Extract the [X, Y] coordinate from the center of the cell holding the provided text.  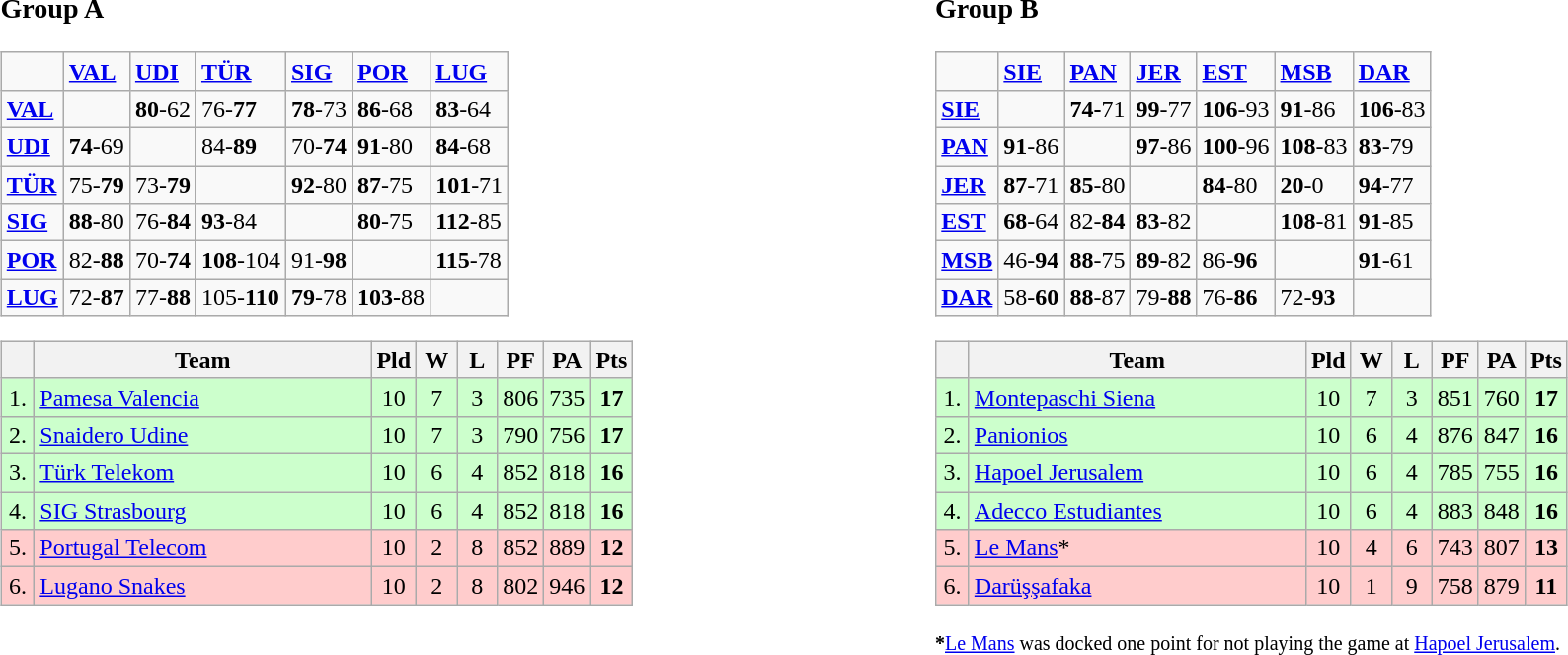
68-64 [1031, 222]
807 [1501, 548]
SIG Strasbourg [203, 511]
Hapoel Jerusalem [1137, 473]
Portugal Telecom [203, 548]
82-84 [1098, 222]
91-61 [1392, 260]
802 [521, 586]
79-78 [318, 297]
84-89 [241, 147]
756 [567, 435]
743 [1455, 548]
115-78 [470, 260]
883 [1455, 511]
Pamesa Valencia [203, 397]
87-75 [391, 185]
85-80 [1098, 185]
76-86 [1236, 297]
785 [1455, 473]
77-88 [162, 297]
86-68 [391, 109]
75-79 [97, 185]
Panionios [1137, 435]
82-88 [97, 260]
93-84 [241, 222]
108-81 [1313, 222]
92-80 [318, 185]
76-77 [241, 109]
99-77 [1163, 109]
Le Mans* [1137, 548]
83-64 [470, 109]
Montepaschi Siena [1137, 397]
89-82 [1163, 260]
790 [521, 435]
20-0 [1313, 185]
91-80 [391, 147]
806 [521, 397]
Türk Telekom [203, 473]
80-62 [162, 109]
83-79 [1392, 147]
735 [567, 397]
106-93 [1236, 109]
73-79 [162, 185]
76-84 [162, 222]
101-71 [470, 185]
72-87 [97, 297]
848 [1501, 511]
91-98 [318, 260]
84-80 [1236, 185]
86-96 [1236, 260]
Lugano Snakes [203, 586]
84-68 [470, 147]
Snaidero Udine [203, 435]
Adecco Estudiantes [1137, 511]
78-73 [318, 109]
80-75 [391, 222]
755 [1501, 473]
103-88 [391, 297]
97-86 [1163, 147]
108-83 [1313, 147]
851 [1455, 397]
847 [1501, 435]
79-88 [1163, 297]
946 [567, 586]
88-87 [1098, 297]
760 [1501, 397]
889 [567, 548]
Darüşşafaka [1137, 586]
112-85 [470, 222]
87-71 [1031, 185]
74-69 [97, 147]
88-75 [1098, 260]
876 [1455, 435]
46-94 [1031, 260]
106-83 [1392, 109]
91-85 [1392, 222]
72-93 [1313, 297]
83-82 [1163, 222]
88-80 [97, 222]
58-60 [1031, 297]
13 [1546, 548]
100-96 [1236, 147]
11 [1546, 586]
879 [1501, 586]
758 [1455, 586]
74-71 [1098, 109]
108-104 [241, 260]
9 [1412, 586]
1 [1371, 586]
94-77 [1392, 185]
105-110 [241, 297]
